For the text-containing cell, return its midpoint in [x, y] coordinate format. 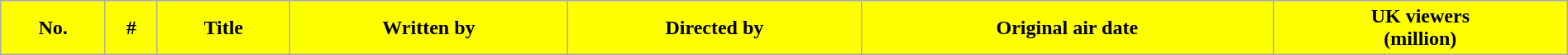
# [131, 28]
Directed by [715, 28]
Title [223, 28]
UK viewers(million) [1420, 28]
Original air date [1067, 28]
Written by [428, 28]
No. [53, 28]
